Extract the [X, Y] coordinate from the center of the cell holding the provided text.  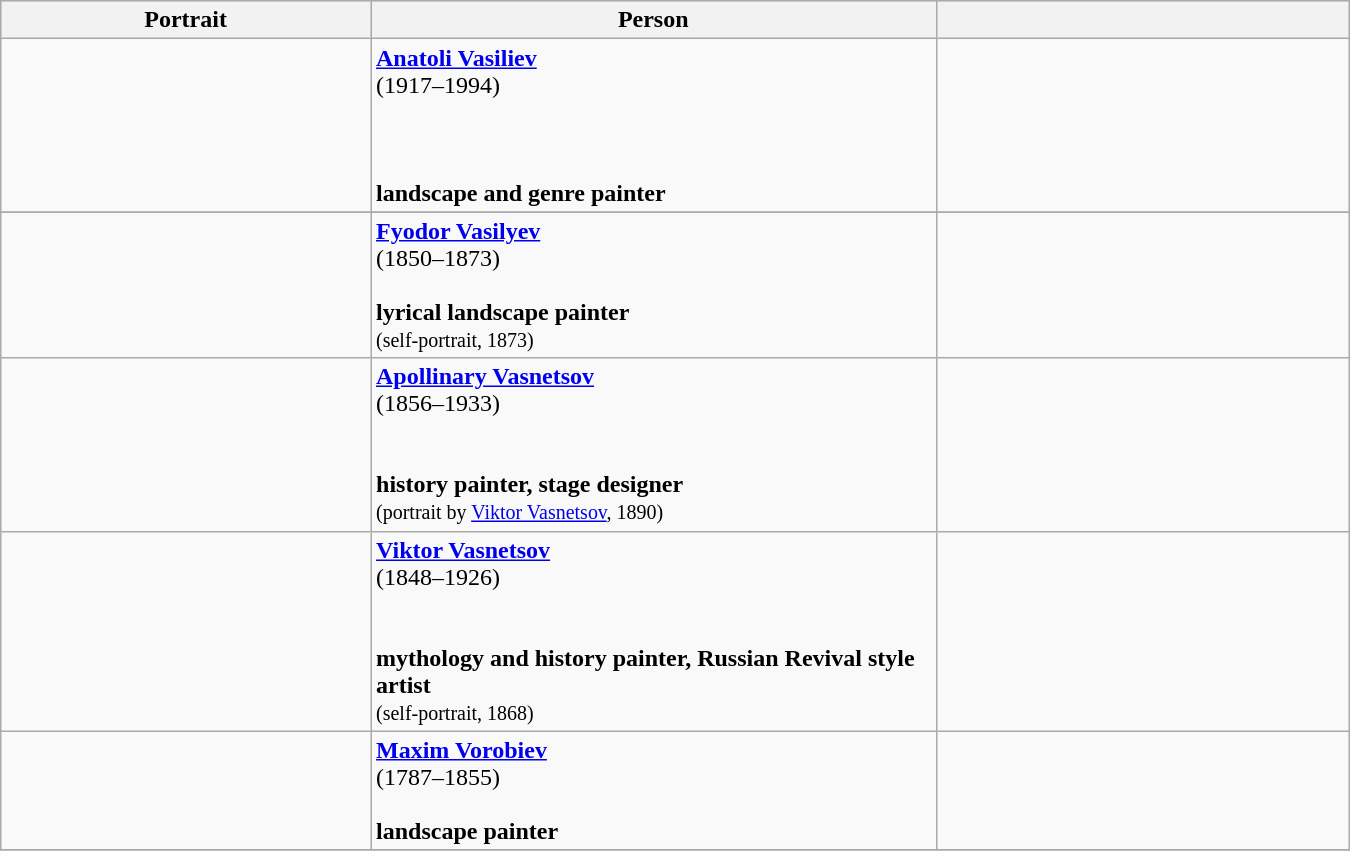
Viktor Vasnetsov (1848–1926) mythology and history painter, Russian Revival style artist(self-portrait, 1868) [653, 631]
Apollinary Vasnetsov (1856–1933) history painter, stage designer(portrait by Viktor Vasnetsov, 1890) [653, 444]
Anatoli Vasiliev (1917–1994)landscape and genre painter [653, 126]
Maxim Vorobiev (1787–1855)landscape painter [653, 790]
Person [653, 20]
Portrait [186, 20]
Fyodor Vasilyev(1850–1873) lyrical landscape painter(self-portrait, 1873) [653, 285]
